Identify which cell holds the provided text, then report its (x, y) central coordinate. 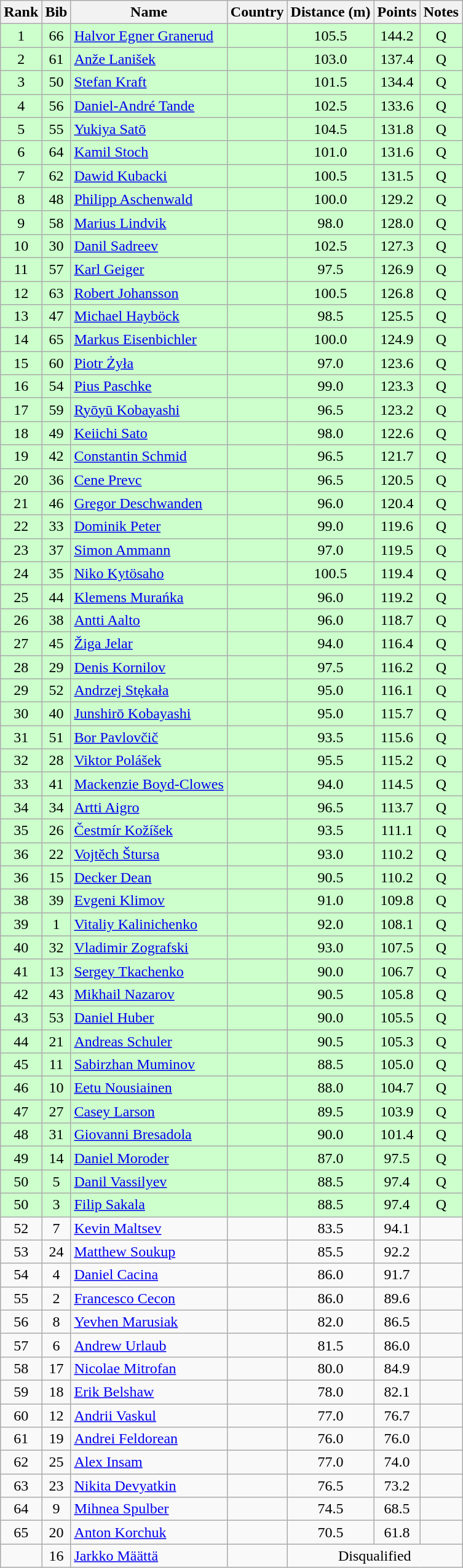
87.0 (331, 1158)
Country (257, 12)
94.1 (397, 1228)
Stefan Kraft (149, 82)
74.0 (397, 1462)
Keiichi Sato (149, 433)
37 (57, 550)
120.4 (397, 503)
61.8 (397, 1532)
119.5 (397, 550)
115.7 (397, 714)
Antti Aalto (149, 620)
Alex Insam (149, 1462)
Danil Sadreev (149, 246)
116.1 (397, 691)
104.7 (397, 1088)
Sergey Tkachenko (149, 971)
Vitaliy Kalinichenko (149, 924)
Daniel Moroder (149, 1158)
Jarkko Määttä (149, 1556)
86.5 (397, 1322)
74.5 (331, 1509)
114.5 (397, 784)
92.2 (397, 1252)
Klemens Murańka (149, 597)
Giovanni Bresadola (149, 1135)
Daniel Huber (149, 1017)
Dominik Peter (149, 527)
95.5 (331, 761)
Niko Kytösaho (149, 573)
Name (149, 12)
126.8 (397, 293)
Distance (m) (331, 12)
125.5 (397, 316)
88.0 (331, 1088)
Marius Lindvik (149, 222)
Andrii Vaskul (149, 1415)
Andrei Feldorean (149, 1439)
129.2 (397, 199)
98.5 (331, 316)
124.9 (397, 340)
82.0 (331, 1322)
104.5 (331, 129)
Evgeni Klimov (149, 901)
Daniel-André Tande (149, 106)
Decker Dean (149, 877)
Vladimir Zografski (149, 947)
Mikhail Nazarov (149, 994)
103.9 (397, 1111)
109.8 (397, 901)
51 (57, 737)
123.3 (397, 386)
Dawid Kubacki (149, 176)
131.8 (397, 129)
Simon Ammann (149, 550)
108.1 (397, 924)
84.9 (397, 1368)
83.5 (331, 1228)
Nikita Devyatkin (149, 1486)
Sabirzhan Muminov (149, 1065)
101.0 (331, 152)
101.4 (397, 1135)
Vojtěch Štursa (149, 854)
Kamil Stoch (149, 152)
Bor Pavlovčič (149, 737)
91.7 (397, 1275)
111.1 (397, 831)
Yevhen Marusiak (149, 1322)
Danil Vassilyev (149, 1182)
133.6 (397, 106)
134.4 (397, 82)
Daniel Cacina (149, 1275)
119.2 (397, 597)
66 (57, 36)
118.7 (397, 620)
Casey Larson (149, 1111)
101.5 (331, 82)
80.0 (331, 1368)
107.5 (397, 947)
Ryōyū Kobayashi (149, 410)
Viktor Polášek (149, 761)
105.0 (397, 1065)
Gregor Deschwanden (149, 503)
123.6 (397, 363)
Rank (21, 12)
Markus Eisenbichler (149, 340)
Francesco Cecon (149, 1298)
Kevin Maltsev (149, 1228)
Cene Prevc (149, 480)
116.2 (397, 667)
73.2 (397, 1486)
Andreas Schuler (149, 1041)
131.5 (397, 176)
Anton Korchuk (149, 1532)
Matthew Soukup (149, 1252)
119.6 (397, 527)
128.0 (397, 222)
115.2 (397, 761)
123.2 (397, 410)
Notes (441, 12)
Pius Paschke (149, 386)
76.7 (397, 1415)
120.5 (397, 480)
144.2 (397, 36)
Denis Kornilov (149, 667)
89.6 (397, 1298)
127.3 (397, 246)
Mackenzie Boyd-Clowes (149, 784)
Nicolae Mitrofan (149, 1368)
116.4 (397, 643)
Piotr Żyła (149, 363)
Eetu Nousiainen (149, 1088)
Disqualified (374, 1556)
121.7 (397, 457)
76.5 (331, 1486)
Michael Hayböck (149, 316)
Andrew Urlaub (149, 1345)
Žiga Jelar (149, 643)
105.3 (397, 1041)
81.5 (331, 1345)
Filip Sakala (149, 1205)
85.5 (331, 1252)
Constantin Schmid (149, 457)
78.0 (331, 1392)
Čestmír Kožíšek (149, 831)
Erik Belshaw (149, 1392)
115.6 (397, 737)
119.4 (397, 573)
Halvor Egner Granerud (149, 36)
Yukiya Satō (149, 129)
Mihnea Spulber (149, 1509)
113.7 (397, 807)
106.7 (397, 971)
70.5 (331, 1532)
Junshirō Kobayashi (149, 714)
105.8 (397, 994)
92.0 (331, 924)
Karl Geiger (149, 269)
Andrzej Stękała (149, 691)
103.0 (331, 59)
Philipp Aschenwald (149, 199)
82.1 (397, 1392)
Bib (57, 12)
131.6 (397, 152)
89.5 (331, 1111)
91.0 (331, 901)
Artti Aigro (149, 807)
126.9 (397, 269)
Robert Johansson (149, 293)
122.6 (397, 433)
Points (397, 12)
68.5 (397, 1509)
137.4 (397, 59)
Anže Lanišek (149, 59)
